Output the [x, y] coordinate of the center of the cell containing the given text.  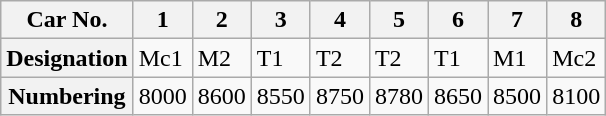
8100 [576, 96]
M2 [222, 58]
8000 [162, 96]
8750 [340, 96]
Mc1 [162, 58]
8 [576, 20]
3 [280, 20]
Car No. [67, 20]
1 [162, 20]
8650 [458, 96]
6 [458, 20]
M1 [518, 58]
5 [398, 20]
Designation [67, 58]
8780 [398, 96]
8500 [518, 96]
8600 [222, 96]
Numbering [67, 96]
2 [222, 20]
8550 [280, 96]
Mc2 [576, 58]
7 [518, 20]
4 [340, 20]
